Detect which cell encompasses the target text, then output its (X, Y) center coordinate. 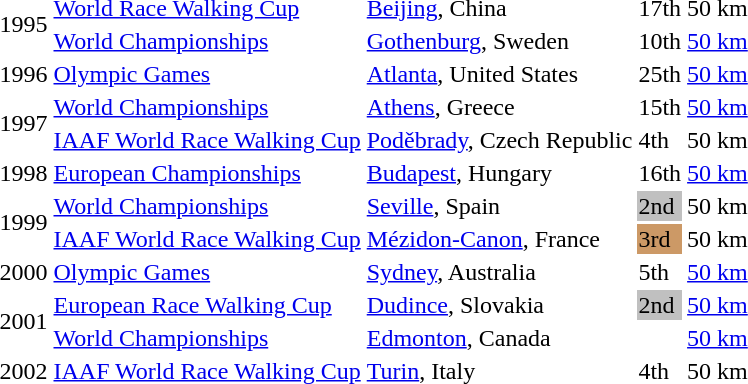
Mézidon-Canon, France (500, 239)
Poděbrady, Czech Republic (500, 140)
Budapest, Hungary (500, 173)
European Championships (207, 173)
Edmonton, Canada (500, 338)
16th (660, 173)
Athens, Greece (500, 107)
10th (660, 41)
3rd (660, 239)
Seville, Spain (500, 206)
European Race Walking Cup (207, 305)
15th (660, 107)
4th (660, 140)
Sydney, Australia (500, 272)
25th (660, 74)
Atlanta, United States (500, 74)
5th (660, 272)
Gothenburg, Sweden (500, 41)
Dudince, Slovakia (500, 305)
